Return the (x, y) coordinate for the center point of the cell that contains the specified text.  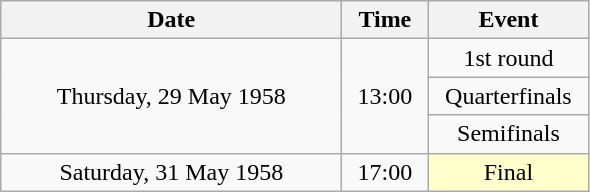
1st round (508, 58)
Quarterfinals (508, 96)
Saturday, 31 May 1958 (172, 172)
Date (172, 20)
13:00 (385, 96)
Time (385, 20)
Final (508, 172)
17:00 (385, 172)
Thursday, 29 May 1958 (172, 96)
Semifinals (508, 134)
Event (508, 20)
